Return (x, y) of the center of cell containing provided text 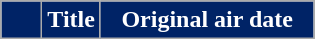
Title (72, 20)
Original air date (207, 20)
